Detect which cell encompasses the target text, then output its (x, y) center coordinate. 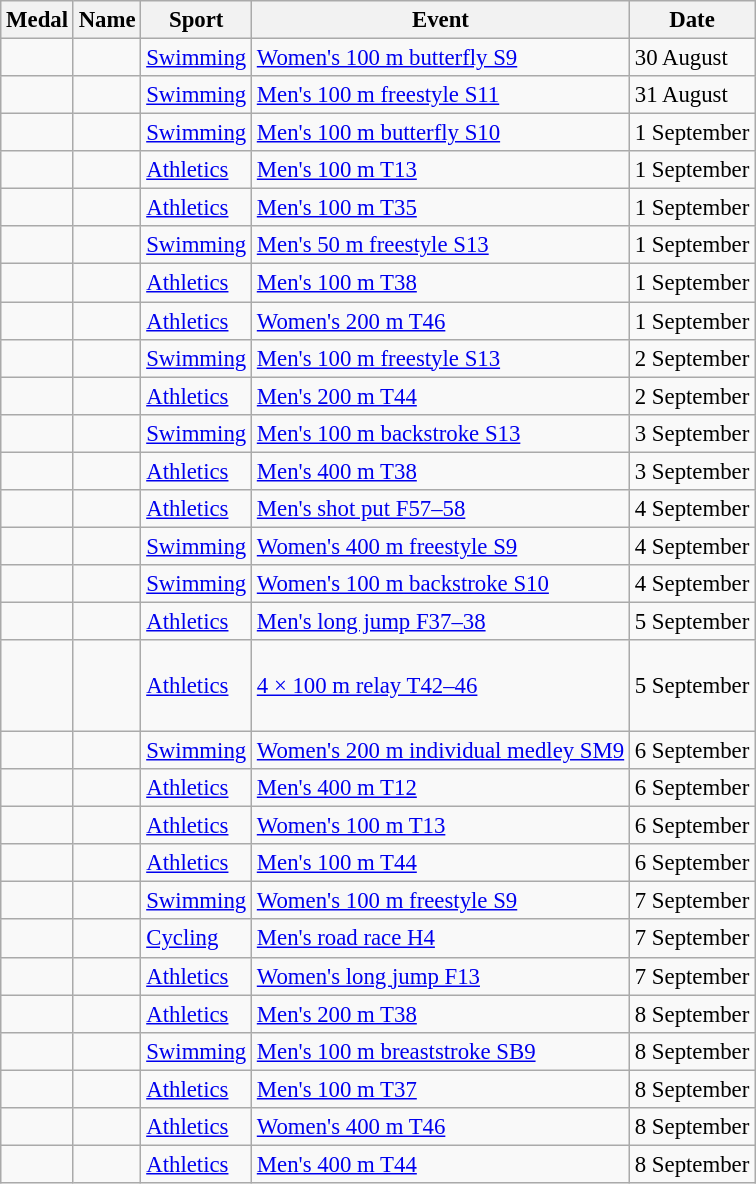
Men's 100 m T37 (441, 1089)
Men's 100 m backstroke S13 (441, 433)
Women's 100 m backstroke S10 (441, 584)
Men's 200 m T38 (441, 1014)
Men's 100 m breaststroke SB9 (441, 1051)
Women's 100 m freestyle S9 (441, 901)
Women's 200 m T46 (441, 321)
4 × 100 m relay T42–46 (441, 686)
Women's long jump F13 (441, 976)
Date (692, 20)
Sport (196, 20)
Cycling (196, 939)
Event (441, 20)
Men's 100 m freestyle S11 (441, 95)
Men's 100 m T13 (441, 170)
Men's road race H4 (441, 939)
Women's 400 m T46 (441, 1127)
Women's 400 m freestyle S9 (441, 546)
Men's 200 m T44 (441, 396)
Men's 100 m T35 (441, 208)
Women's 100 m butterfly S9 (441, 58)
31 August (692, 95)
30 August (692, 58)
Men's 100 m butterfly S10 (441, 133)
Women's 200 m individual medley SM9 (441, 751)
Women's 100 m T13 (441, 826)
Men's shot put F57–58 (441, 509)
Men's 100 m T38 (441, 283)
Name (107, 20)
Men's 400 m T44 (441, 1164)
Men's 50 m freestyle S13 (441, 245)
Men's 100 m freestyle S13 (441, 358)
Men's 400 m T12 (441, 788)
Medal (38, 20)
Men's 400 m T38 (441, 471)
Men's long jump F37–38 (441, 621)
Men's 100 m T44 (441, 863)
